Output the [x, y] coordinate of the center of the cell containing the given text.  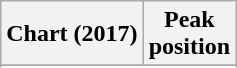
Chart (2017) [72, 34]
Peakposition [189, 34]
